Identify which cell holds the provided text, then report its (X, Y) central coordinate. 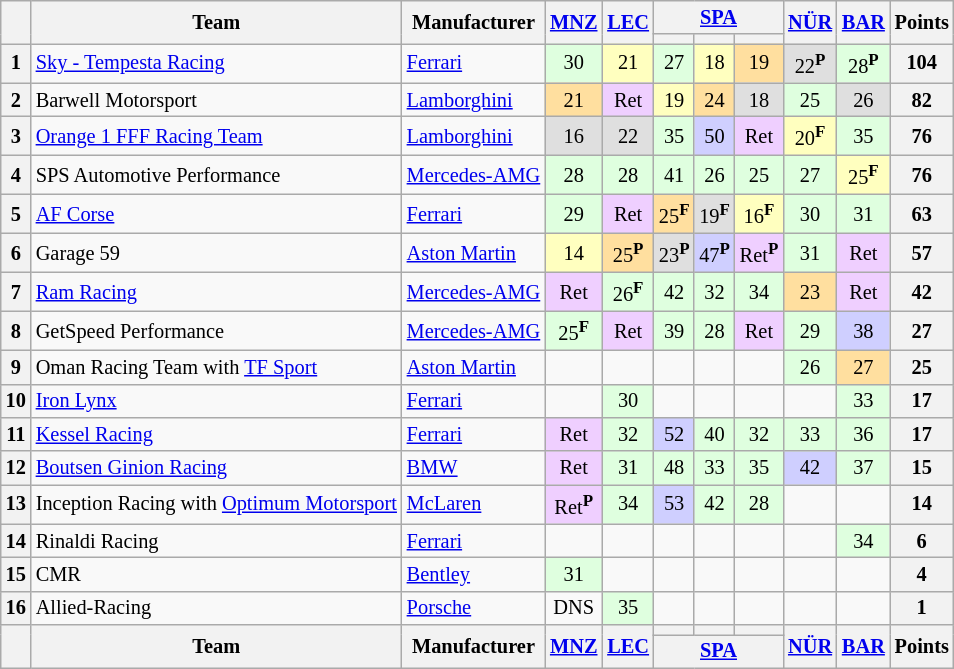
Iron Lynx (216, 401)
Garage 59 (216, 252)
9 (16, 367)
104 (922, 64)
26F (628, 292)
Sky - Tempesta Racing (216, 64)
28P (864, 64)
GetSpeed Performance (216, 330)
48 (674, 468)
Inception Racing with Optimum Motorsport (216, 504)
57 (922, 252)
22 (628, 136)
52 (674, 434)
50 (714, 136)
38 (864, 330)
22P (810, 64)
19F (714, 214)
SPS Automotive Performance (216, 174)
Bentley (474, 574)
Boutsen Ginion Racing (216, 468)
7 (16, 292)
16F (759, 214)
BMW (474, 468)
53 (674, 504)
AF Corse (216, 214)
24 (714, 100)
Kessel Racing (216, 434)
Allied-Racing (216, 608)
CMR (216, 574)
Oman Racing Team with TF Sport (216, 367)
5 (16, 214)
25P (628, 252)
Porsche (474, 608)
82 (922, 100)
12 (16, 468)
Orange 1 FFF Racing Team (216, 136)
40 (714, 434)
63 (922, 214)
2 (16, 100)
8 (16, 330)
10 (16, 401)
41 (674, 174)
36 (864, 434)
39 (674, 330)
23 (810, 292)
3 (16, 136)
23P (674, 252)
37 (864, 468)
McLaren (474, 504)
13 (16, 504)
20F (810, 136)
11 (16, 434)
47P (714, 252)
Barwell Motorsport (216, 100)
Ram Racing (216, 292)
Rinaldi Racing (216, 541)
DNS (574, 608)
